Search for the cell housing the specified text and yield its [X, Y] center coordinate. 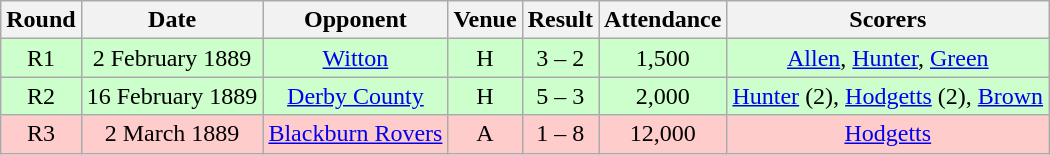
Hodgetts [888, 134]
Result [560, 20]
R1 [41, 58]
A [485, 134]
R2 [41, 96]
Hunter (2), Hodgetts (2), Brown [888, 96]
Round [41, 20]
Attendance [663, 20]
12,000 [663, 134]
16 February 1889 [172, 96]
1 – 8 [560, 134]
Derby County [356, 96]
1,500 [663, 58]
R3 [41, 134]
Witton [356, 58]
3 – 2 [560, 58]
2,000 [663, 96]
Scorers [888, 20]
2 March 1889 [172, 134]
Venue [485, 20]
2 February 1889 [172, 58]
Opponent [356, 20]
Date [172, 20]
Allen, Hunter, Green [888, 58]
5 – 3 [560, 96]
Blackburn Rovers [356, 134]
